Locate the cell with the specified text and output its (X, Y) center coordinate. 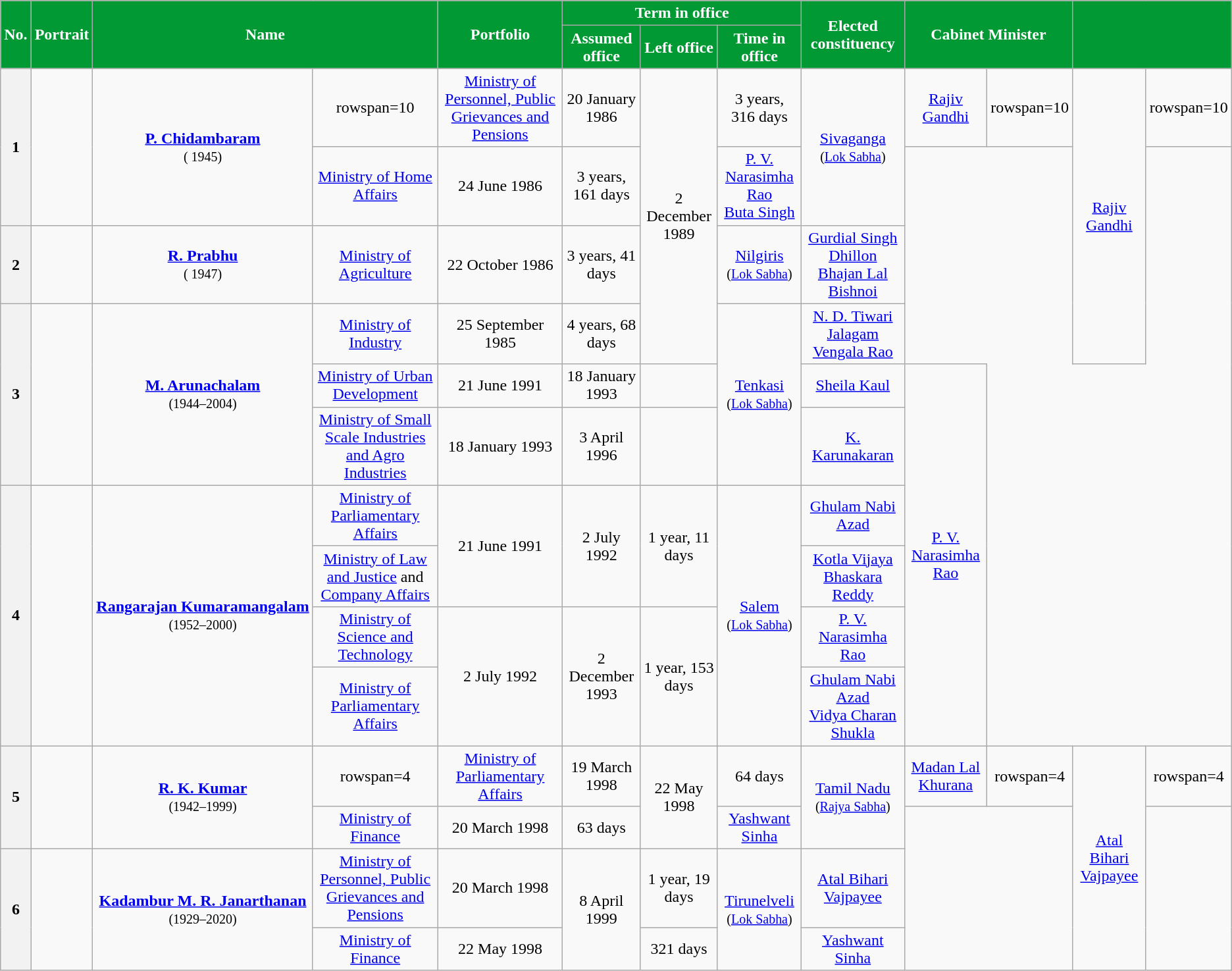
6 (16, 910)
2 December 1993 (602, 675)
321 days (679, 949)
Elected constituency (853, 34)
Left office (679, 47)
Sivaganga(Lok Sabha) (853, 147)
Assumed office (602, 47)
Portrait (62, 34)
No. (16, 34)
Rangarajan Kumaramangalam(1952–2000) (203, 615)
64 days (759, 775)
Tenkasi(Lok Sabha) (759, 394)
Term in office (682, 13)
20 January 1986 (602, 108)
3 years, 316 days (759, 108)
3 April 1996 (602, 446)
Ghulam Nabi Azad (853, 515)
Kadambur M. R. Janarthanan(1929–2020) (203, 910)
Portfolio (500, 34)
Cabinet Minister (988, 34)
Ministry of Home Affairs (375, 186)
N. D. TiwariJalagam Vengala Rao (853, 334)
Time in office (759, 47)
Ghulam Nabi AzadVidya Charan Shukla (853, 706)
Ministry of Law and Justice and Company Affairs (375, 576)
R. K. Kumar(1942–1999) (203, 797)
24 June 1986 (500, 186)
P. V. Narasimha RaoButa Singh (759, 186)
4 years, 68 days (602, 334)
Tamil Nadu(Rajya Sabha) (853, 797)
3 (16, 394)
Salem(Lok Sabha) (759, 615)
Gurdial Singh DhillonBhajan Lal Bishnoi (853, 265)
1 year, 19 days (679, 889)
Madan Lal Khurana (945, 775)
5 (16, 797)
1 (16, 147)
2 (16, 265)
63 days (602, 828)
19 March 1998 (602, 775)
Ministry of Industry (375, 334)
Ministry of Science and Technology (375, 637)
1 year, 153 days (679, 675)
8 April 1999 (602, 910)
2 December 1989 (679, 216)
Nilgiris(Lok Sabha) (759, 265)
4 (16, 615)
1 year, 11 days (679, 546)
K. Karunakaran (853, 446)
Ministry of Urban Development (375, 386)
Sheila Kaul (853, 386)
Ministry of Agriculture (375, 265)
Tirunelveli(Lok Sabha) (759, 910)
Name (265, 34)
25 September 1985 (500, 334)
3 years, 41 days (602, 265)
Ministry of Small Scale Industries and Agro Industries (375, 446)
3 years, 161 days (602, 186)
22 October 1986 (500, 265)
Kotla Vijaya Bhaskara Reddy (853, 576)
R. Prabhu( 1947) (203, 265)
P. Chidambaram( 1945) (203, 147)
M. Arunachalam(1944–2004) (203, 394)
